Pinpoint the cell where the given text exists, returning its [X, Y] midpoint coordinate. 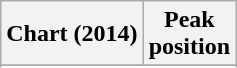
Chart (2014) [72, 34]
Peakposition [189, 34]
